Extract the [x, y] coordinate from the center of the cell holding the provided text.  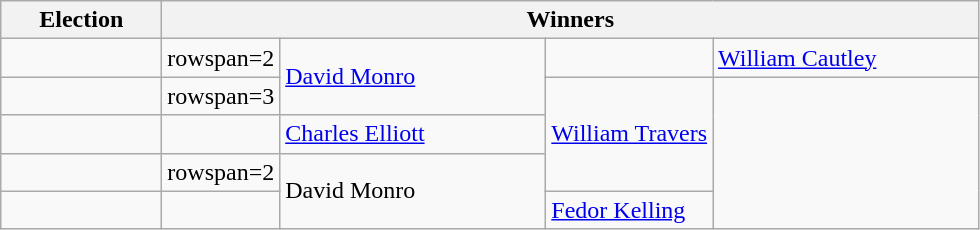
William Cautley [846, 58]
Fedor Kelling [630, 210]
William Travers [630, 134]
rowspan=3 [221, 96]
Winners [570, 20]
Election [82, 20]
Charles Elliott [413, 134]
